Detect which cell encompasses the target text, then output its (X, Y) center coordinate. 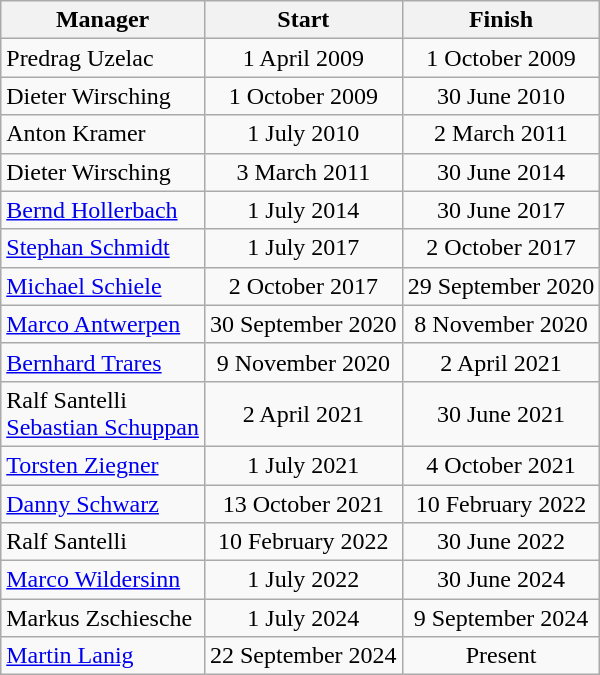
Bernhard Trares (103, 362)
3 March 2011 (303, 172)
1 July 2010 (303, 134)
30 June 2021 (501, 414)
Martin Lanig (103, 656)
Anton Kramer (103, 134)
4 October 2021 (501, 465)
1 July 2022 (303, 580)
Ralf SantelliSebastian Schuppan (103, 414)
1 July 2014 (303, 210)
22 September 2024 (303, 656)
30 June 2014 (501, 172)
30 June 2024 (501, 580)
Ralf Santelli (103, 542)
30 June 2022 (501, 542)
Torsten Ziegner (103, 465)
Start (303, 20)
Predrag Uzelac (103, 58)
Marco Wildersinn (103, 580)
Manager (103, 20)
Finish (501, 20)
Michael Schiele (103, 286)
Bernd Hollerbach (103, 210)
8 November 2020 (501, 324)
2 March 2011 (501, 134)
30 June 2017 (501, 210)
30 June 2010 (501, 96)
9 November 2020 (303, 362)
9 September 2024 (501, 618)
Stephan Schmidt (103, 248)
13 October 2021 (303, 503)
Markus Zschiesche (103, 618)
Present (501, 656)
1 April 2009 (303, 58)
1 July 2021 (303, 465)
30 September 2020 (303, 324)
29 September 2020 (501, 286)
1 July 2017 (303, 248)
Danny Schwarz (103, 503)
Marco Antwerpen (103, 324)
1 July 2024 (303, 618)
